Return (X, Y) of the center of cell containing provided text 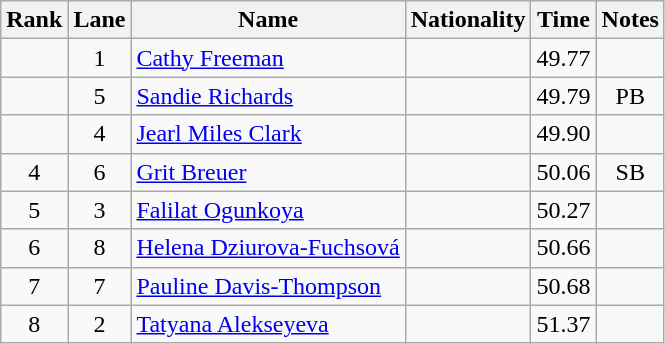
50.06 (564, 172)
Name (268, 20)
Falilat Ogunkoya (268, 210)
Tatyana Alekseyeva (268, 324)
Time (564, 20)
51.37 (564, 324)
SB (630, 172)
Pauline Davis-Thompson (268, 286)
50.27 (564, 210)
Rank (34, 20)
50.68 (564, 286)
49.77 (564, 58)
49.90 (564, 134)
50.66 (564, 248)
Helena Dziurova-Fuchsová (268, 248)
Nationality (468, 20)
Jearl Miles Clark (268, 134)
Lane (100, 20)
PB (630, 96)
Notes (630, 20)
2 (100, 324)
3 (100, 210)
1 (100, 58)
Grit Breuer (268, 172)
49.79 (564, 96)
Sandie Richards (268, 96)
Cathy Freeman (268, 58)
